Pinpoint the cell where the given text exists, returning its (x, y) midpoint coordinate. 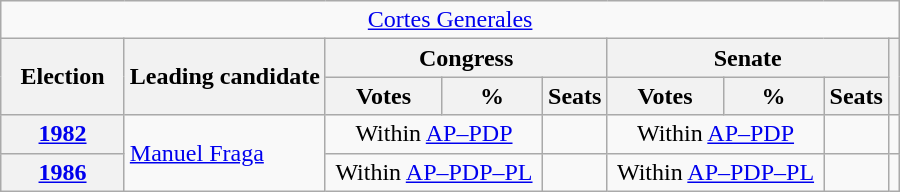
Leading candidate (224, 77)
Cortes Generales (450, 20)
Election (63, 77)
1986 (63, 172)
1982 (63, 134)
Manuel Fraga (224, 153)
Senate (748, 58)
Congress (466, 58)
